Search for the cell housing the specified text and yield its [X, Y] center coordinate. 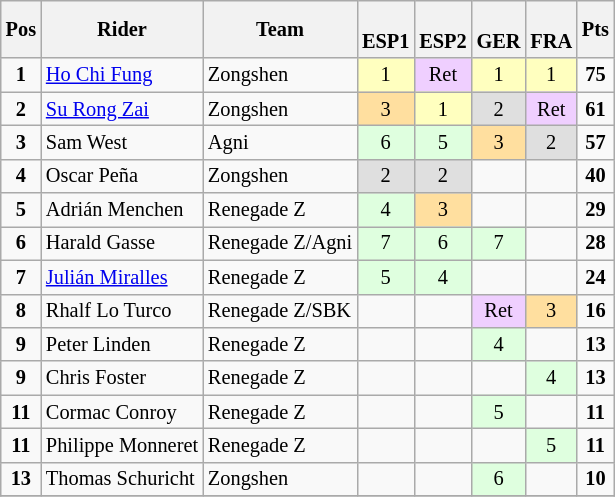
GER [499, 29]
75 [596, 75]
Chris Foster [122, 378]
Renegade Z/Agni [280, 243]
Ho Chi Fung [122, 75]
8 [21, 311]
61 [596, 109]
Team [280, 29]
Pts [596, 29]
FRA [551, 29]
Harald Gasse [122, 243]
40 [596, 176]
Cormac Conroy [122, 412]
Agni [280, 142]
57 [596, 142]
Pos [21, 29]
Sam West [122, 142]
28 [596, 243]
Adrián Menchen [122, 210]
Thomas Schuricht [122, 479]
Peter Linden [122, 344]
ESP2 [442, 29]
Renegade Z/SBK [280, 311]
16 [596, 311]
Oscar Peña [122, 176]
Su Rong Zai [122, 109]
10 [596, 479]
Rhalf Lo Turco [122, 311]
29 [596, 210]
Julián Miralles [122, 277]
24 [596, 277]
Rider [122, 29]
Philippe Monneret [122, 445]
ESP1 [386, 29]
